Capture the cell that displays the provided text and extract its [x, y] central coordinate. 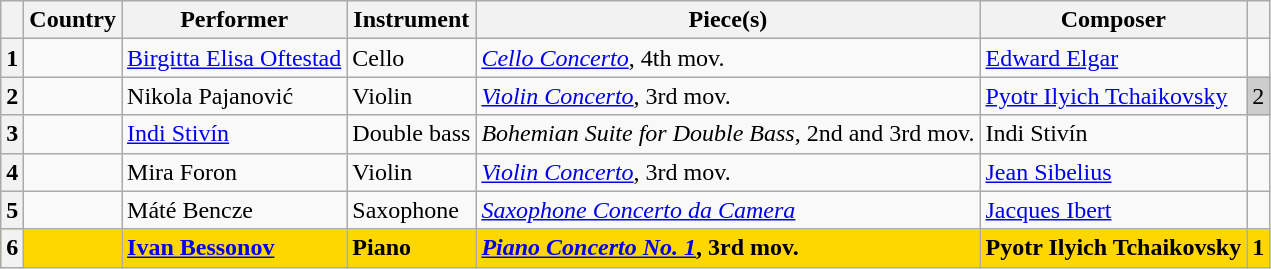
3 [12, 134]
Mira Foron [234, 172]
5 [12, 210]
Cello Concerto, 4th mov. [728, 58]
Piece(s) [728, 20]
Country [73, 20]
6 [12, 248]
Composer [1114, 20]
Saxophone Concerto da Camera [728, 210]
4 [12, 172]
Máté Bencze [234, 210]
Jacques Ibert [1114, 210]
Nikola Pajanović [234, 96]
Piano [412, 248]
Ivan Bessonov [234, 248]
Instrument [412, 20]
Birgitta Elisa Oftestad [234, 58]
Saxophone [412, 210]
Piano Concerto No. 1, 3rd mov. [728, 248]
Performer [234, 20]
Edward Elgar [1114, 58]
Cello [412, 58]
Bohemian Suite for Double Bass, 2nd and 3rd mov. [728, 134]
Jean Sibelius [1114, 172]
Double bass [412, 134]
